Identify which cell holds the provided text, then report its [x, y] central coordinate. 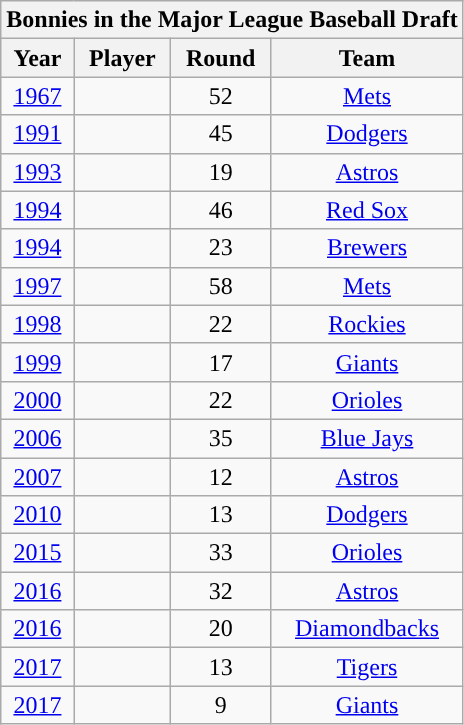
1991 [38, 134]
Red Sox [368, 210]
Year [38, 58]
2006 [38, 438]
20 [221, 629]
Blue Jays [368, 438]
1967 [38, 96]
52 [221, 96]
Brewers [368, 248]
Tigers [368, 667]
33 [221, 553]
Rockies [368, 324]
Bonnies in the Major League Baseball Draft [232, 20]
9 [221, 705]
23 [221, 248]
58 [221, 286]
2015 [38, 553]
35 [221, 438]
Team [368, 58]
19 [221, 172]
32 [221, 591]
1997 [38, 286]
2007 [38, 477]
2010 [38, 515]
45 [221, 134]
Diamondbacks [368, 629]
17 [221, 362]
1999 [38, 362]
46 [221, 210]
2000 [38, 400]
Round [221, 58]
1993 [38, 172]
Player [122, 58]
12 [221, 477]
1998 [38, 324]
